Provide the (X, Y) coordinate of the cell's center where the given text is located.  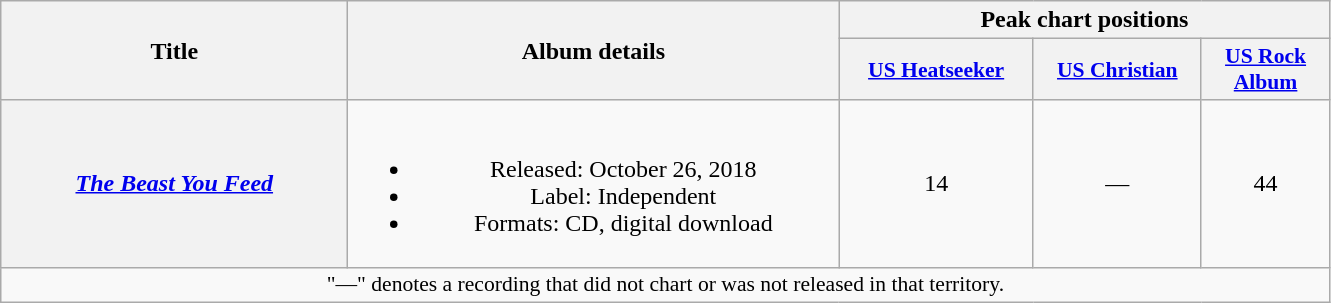
Album details (594, 50)
US Heatseeker (936, 70)
44 (1266, 184)
— (1117, 184)
US Rock Album (1266, 70)
Peak chart positions (1084, 20)
Released: October 26, 2018Label: IndependentFormats: CD, digital download (594, 184)
Title (174, 50)
US Christian (1117, 70)
The Beast You Feed (174, 184)
"—" denotes a recording that did not chart or was not released in that territory. (666, 285)
14 (936, 184)
